Return the [X, Y] coordinate for the center point of the cell that contains the specified text.  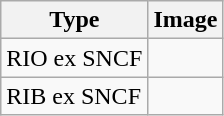
Image [186, 20]
RIB ex SNCF [74, 96]
RIO ex SNCF [74, 58]
Type [74, 20]
